Detect which cell encompasses the target text, then output its [x, y] center coordinate. 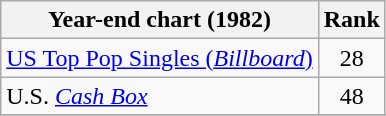
Year-end chart (1982) [160, 20]
48 [352, 96]
Rank [352, 20]
US Top Pop Singles (Billboard) [160, 58]
28 [352, 58]
U.S. Cash Box [160, 96]
